Search for the cell housing the specified text and yield its [X, Y] center coordinate. 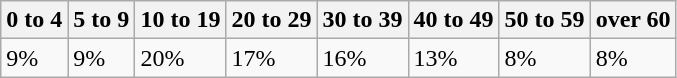
30 to 39 [362, 20]
17% [272, 58]
20% [180, 58]
over 60 [633, 20]
20 to 29 [272, 20]
0 to 4 [34, 20]
5 to 9 [102, 20]
13% [454, 58]
40 to 49 [454, 20]
50 to 59 [544, 20]
10 to 19 [180, 20]
16% [362, 58]
